Extract the [X, Y] coordinate from the center of the cell holding the provided text.  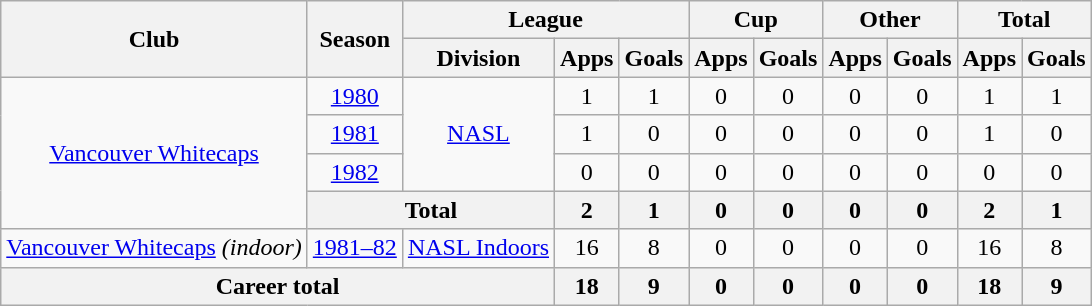
NASL Indoors [478, 248]
1981 [354, 134]
Career total [278, 286]
Season [354, 39]
Club [154, 39]
Cup [756, 20]
1981–82 [354, 248]
Other [890, 20]
1980 [354, 96]
Division [478, 58]
League [545, 20]
Vancouver Whitecaps [154, 153]
1982 [354, 172]
NASL [478, 134]
Vancouver Whitecaps (indoor) [154, 248]
